Provide the (X, Y) coordinate of the cell's center where the given text is located.  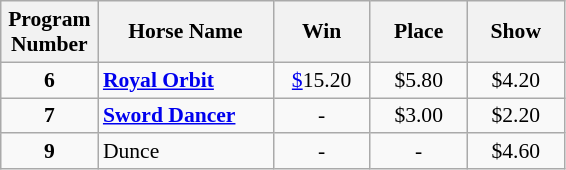
$15.20 (322, 80)
6 (50, 80)
Place (418, 32)
$4.60 (516, 152)
9 (50, 152)
Royal Orbit (186, 80)
Horse Name (186, 32)
Win (322, 32)
$3.00 (418, 116)
Dunce (186, 152)
7 (50, 116)
Show (516, 32)
$4.20 (516, 80)
Sword Dancer (186, 116)
Program Number (50, 32)
$5.80 (418, 80)
$2.20 (516, 116)
